Determine the [x, y] coordinate at the center of the cell enclosing the given text.  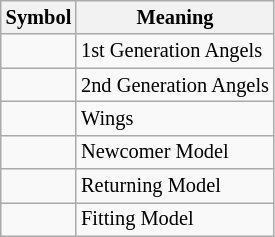
Meaning [175, 17]
Symbol [38, 17]
Newcomer Model [175, 152]
2nd Generation Angels [175, 85]
1st Generation Angels [175, 51]
Returning Model [175, 186]
Fitting Model [175, 219]
Wings [175, 118]
